Capture the cell that displays the provided text and extract its (x, y) central coordinate. 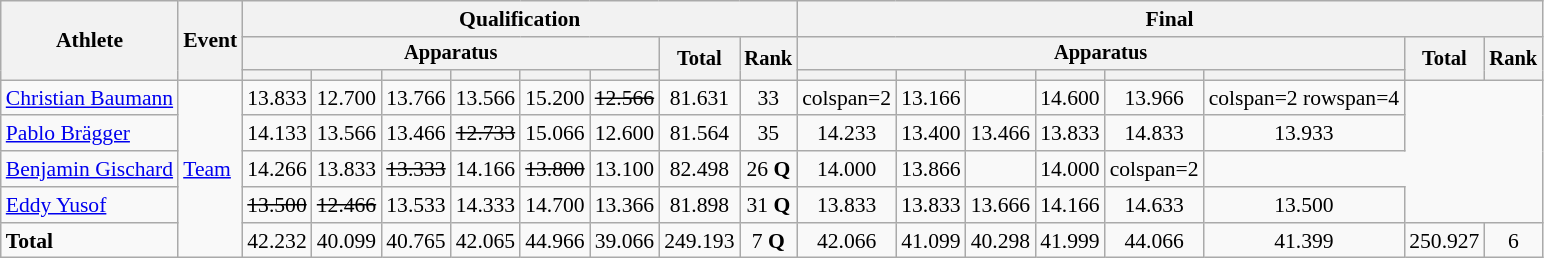
Team (210, 169)
33 (769, 98)
14.133 (276, 134)
26 Q (769, 169)
81.898 (699, 205)
13.100 (624, 169)
Qualification (520, 19)
14.333 (486, 205)
14.633 (1154, 205)
14.233 (846, 134)
14.833 (1154, 134)
Pablo Brägger (90, 134)
14.600 (1070, 98)
13.666 (1000, 205)
82.498 (699, 169)
13.333 (416, 169)
Event (210, 40)
13.766 (416, 98)
15.200 (554, 98)
13.966 (1154, 98)
14.266 (276, 169)
13.800 (554, 169)
Benjamin Gischard (90, 169)
12.600 (624, 134)
12.733 (486, 134)
13.166 (930, 98)
31 Q (769, 205)
14.700 (554, 205)
colspan=2 rowspan=4 (1304, 98)
Final (1170, 19)
81.631 (699, 98)
15.066 (554, 134)
13.533 (416, 205)
13.366 (624, 205)
35 (769, 134)
Christian Baumann (90, 98)
13.400 (930, 134)
Athlete (90, 40)
12.700 (346, 98)
12.566 (624, 98)
13.866 (930, 169)
12.466 (346, 205)
81.564 (699, 134)
13.933 (1304, 134)
Eddy Yusof (90, 205)
